Locate the cell with the specified text and output its (X, Y) center coordinate. 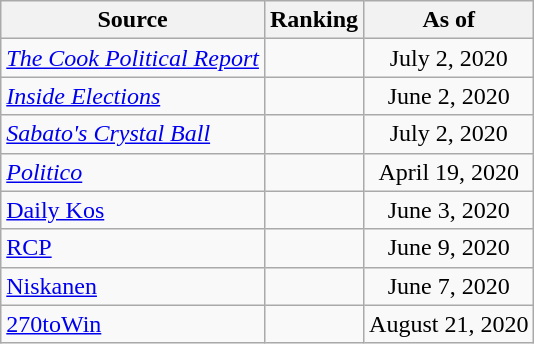
Sabato's Crystal Ball (133, 134)
Inside Elections (133, 96)
270toWin (133, 324)
August 21, 2020 (449, 324)
Daily Kos (133, 210)
Politico (133, 172)
Source (133, 20)
April 19, 2020 (449, 172)
June 9, 2020 (449, 248)
Ranking (314, 20)
June 2, 2020 (449, 96)
The Cook Political Report (133, 58)
June 7, 2020 (449, 286)
As of (449, 20)
RCP (133, 248)
June 3, 2020 (449, 210)
Niskanen (133, 286)
